Return the [x, y] coordinate for the center point of the cell that contains the specified text.  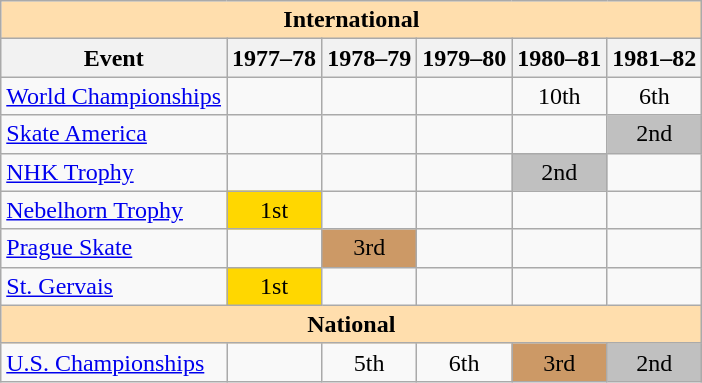
Event [114, 58]
1980–81 [560, 58]
World Championships [114, 96]
Prague Skate [114, 248]
1981–82 [654, 58]
U.S. Championships [114, 362]
National [352, 324]
NHK Trophy [114, 172]
Nebelhorn Trophy [114, 210]
1979–80 [464, 58]
St. Gervais [114, 286]
10th [560, 96]
International [352, 20]
1978–79 [370, 58]
5th [370, 362]
1977–78 [274, 58]
Skate America [114, 134]
